Locate the cell with the specified text and output its [x, y] center coordinate. 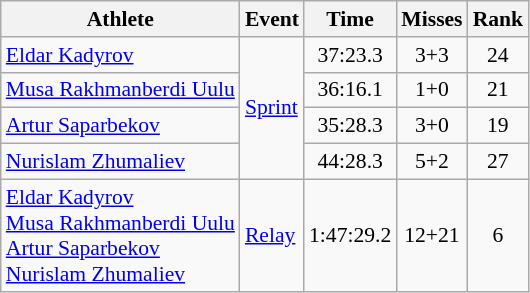
Artur Saparbekov [120, 126]
Rank [498, 19]
Athlete [120, 19]
Eldar Kadyrov [120, 55]
44:28.3 [350, 162]
Time [350, 19]
Event [272, 19]
35:28.3 [350, 126]
24 [498, 55]
Nurislam Zhumaliev [120, 162]
6 [498, 235]
36:16.1 [350, 90]
1+0 [432, 90]
1:47:29.2 [350, 235]
Sprint [272, 108]
Relay [272, 235]
3+0 [432, 126]
12+21 [432, 235]
Misses [432, 19]
37:23.3 [350, 55]
Eldar KadyrovMusa Rakhmanberdi UuluArtur SaparbekovNurislam Zhumaliev [120, 235]
3+3 [432, 55]
21 [498, 90]
27 [498, 162]
Musa Rakhmanberdi Uulu [120, 90]
5+2 [432, 162]
19 [498, 126]
